For the text-containing cell, return its midpoint in [x, y] coordinate format. 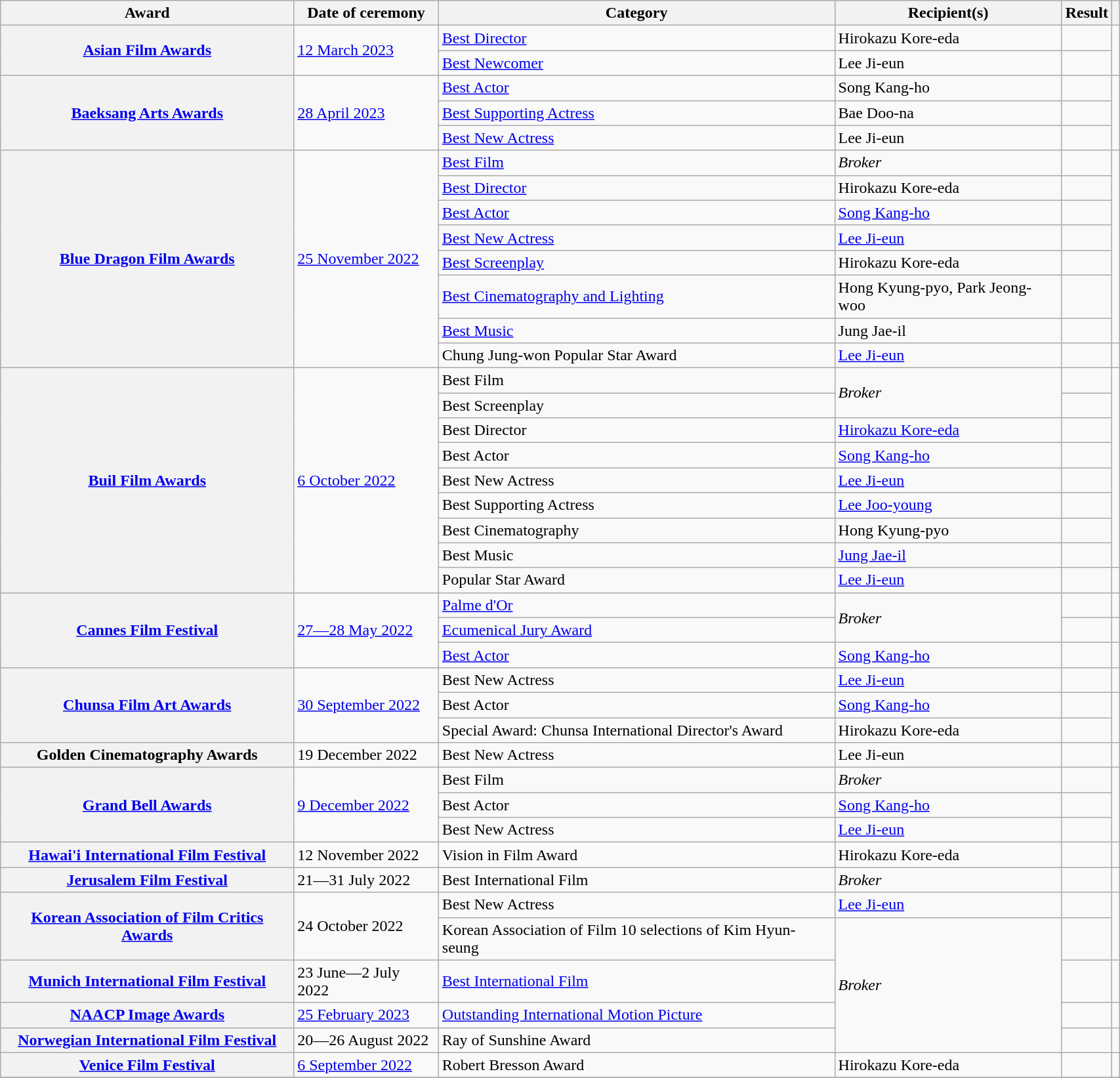
20—26 August 2022 [366, 1040]
25 November 2022 [366, 259]
Best Cinematography [636, 530]
19 December 2022 [366, 755]
Ecumenical Jury Award [636, 630]
Palme d'Or [636, 605]
Best Cinematography and Lighting [636, 297]
Jerusalem Film Festival [147, 880]
27—28 May 2022 [366, 630]
Bae Doo-na [948, 113]
Hong Kyung-pyo [948, 530]
Blue Dragon Film Awards [147, 259]
12 November 2022 [366, 855]
Korean Association of Film 10 selections of Kim Hyun-seung [636, 938]
Ray of Sunshine Award [636, 1040]
Buil Film Awards [147, 480]
Recipient(s) [948, 13]
24 October 2022 [366, 926]
Norwegian International Film Festival [147, 1040]
Korean Association of Film Critics Awards [147, 926]
Chunsa Film Art Awards [147, 705]
9 December 2022 [366, 805]
23 June—2 July 2022 [366, 982]
21—31 July 2022 [366, 880]
Hawai'i International Film Festival [147, 855]
Date of ceremony [366, 13]
Chung Jung-won Popular Star Award [636, 356]
Special Award: Chunsa International Director's Award [636, 730]
Cannes Film Festival [147, 630]
Robert Bresson Award [636, 1065]
Golden Cinematography Awards [147, 755]
6 October 2022 [366, 480]
Best Newcomer [636, 63]
Munich International Film Festival [147, 982]
NAACP Image Awards [147, 1015]
28 April 2023 [366, 113]
Venice Film Festival [147, 1065]
12 March 2023 [366, 51]
Asian Film Awards [147, 51]
Category [636, 13]
Lee Joo-young [948, 505]
Award [147, 13]
25 February 2023 [366, 1015]
6 September 2022 [366, 1065]
Popular Star Award [636, 580]
Hong Kyung-pyo, Park Jeong-woo [948, 297]
Result [1087, 13]
Baeksang Arts Awards [147, 113]
Vision in Film Award [636, 855]
30 September 2022 [366, 705]
Grand Bell Awards [147, 805]
Outstanding International Motion Picture [636, 1015]
